From the cell containing the given text, extract its center point as (x, y) coordinate. 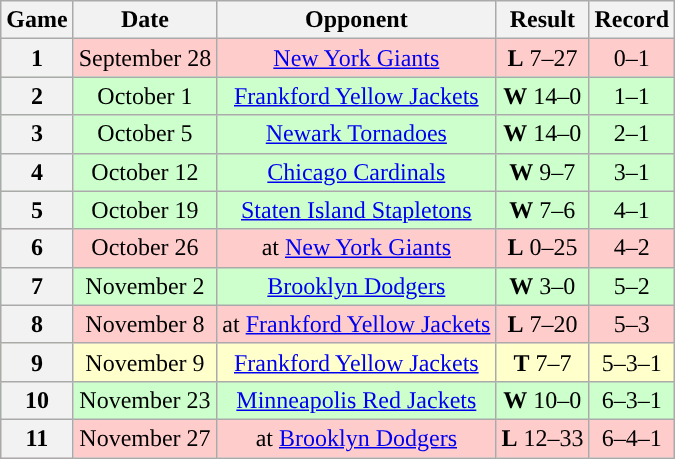
Game (37, 20)
6–4–1 (632, 438)
4 (37, 172)
November 27 (145, 438)
W 3–0 (542, 286)
November 2 (145, 286)
October 5 (145, 134)
10 (37, 400)
1 (37, 58)
November 8 (145, 324)
2–1 (632, 134)
November 23 (145, 400)
11 (37, 438)
October 12 (145, 172)
Newark Tornadoes (356, 134)
5–3 (632, 324)
Minneapolis Red Jackets (356, 400)
W 10–0 (542, 400)
October 19 (145, 210)
October 1 (145, 96)
5 (37, 210)
6 (37, 248)
Result (542, 20)
Staten Island Stapletons (356, 210)
1–1 (632, 96)
W 9–7 (542, 172)
8 (37, 324)
L 0–25 (542, 248)
November 9 (145, 362)
Chicago Cardinals (356, 172)
September 28 (145, 58)
W 7–6 (542, 210)
L 12–33 (542, 438)
3–1 (632, 172)
9 (37, 362)
6–3–1 (632, 400)
L 7–20 (542, 324)
Opponent (356, 20)
5–2 (632, 286)
7 (37, 286)
4–1 (632, 210)
5–3–1 (632, 362)
L 7–27 (542, 58)
T 7–7 (542, 362)
2 (37, 96)
October 26 (145, 248)
3 (37, 134)
4–2 (632, 248)
0–1 (632, 58)
Date (145, 20)
New York Giants (356, 58)
Record (632, 20)
at Frankford Yellow Jackets (356, 324)
at New York Giants (356, 248)
Brooklyn Dodgers (356, 286)
at Brooklyn Dodgers (356, 438)
